Identify which cell holds the provided text, then report its (X, Y) central coordinate. 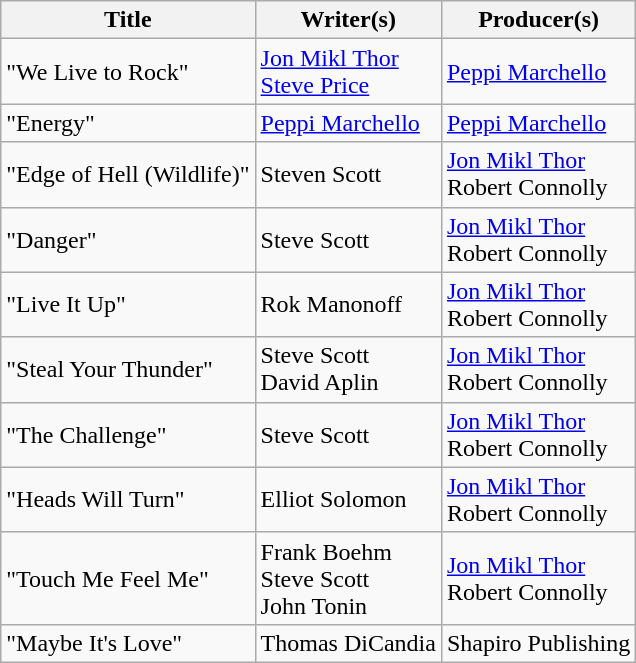
Producer(s) (538, 20)
"Maybe It's Love" (128, 643)
Jon Mikl ThorSteve Price (348, 72)
Steven Scott (348, 174)
"We Live to Rock" (128, 72)
Writer(s) (348, 20)
"Live It Up" (128, 304)
"Edge of Hell (Wildlife)" (128, 174)
Shapiro Publishing (538, 643)
Rok Manonoff (348, 304)
"Heads Will Turn" (128, 500)
"The Challenge" (128, 434)
"Touch Me Feel Me" (128, 578)
Title (128, 20)
Elliot Solomon (348, 500)
Frank BoehmSteve ScottJohn Tonin (348, 578)
"Steal Your Thunder" (128, 370)
Thomas DiCandia (348, 643)
"Energy" (128, 123)
"Danger" (128, 240)
Steve ScottDavid Aplin (348, 370)
